Search for the cell housing the specified text and yield its [X, Y] center coordinate. 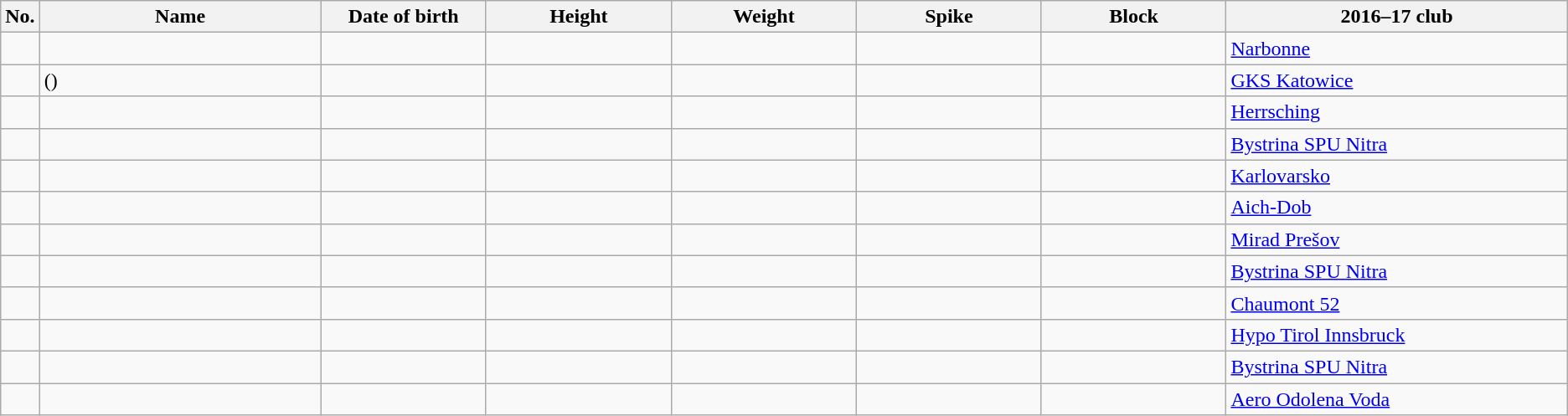
Date of birth [404, 17]
Karlovarsko [1397, 176]
Mirad Prešov [1397, 239]
GKS Katowice [1397, 80]
Herrsching [1397, 112]
Block [1134, 17]
Aero Odolena Voda [1397, 399]
Weight [764, 17]
Name [180, 17]
2016–17 club [1397, 17]
Spike [950, 17]
Aich-Dob [1397, 208]
Hypo Tirol Innsbruck [1397, 335]
Height [578, 17]
Chaumont 52 [1397, 303]
() [180, 80]
No. [20, 17]
Narbonne [1397, 49]
